Extract the (x, y) coordinate from the center of the cell holding the provided text.  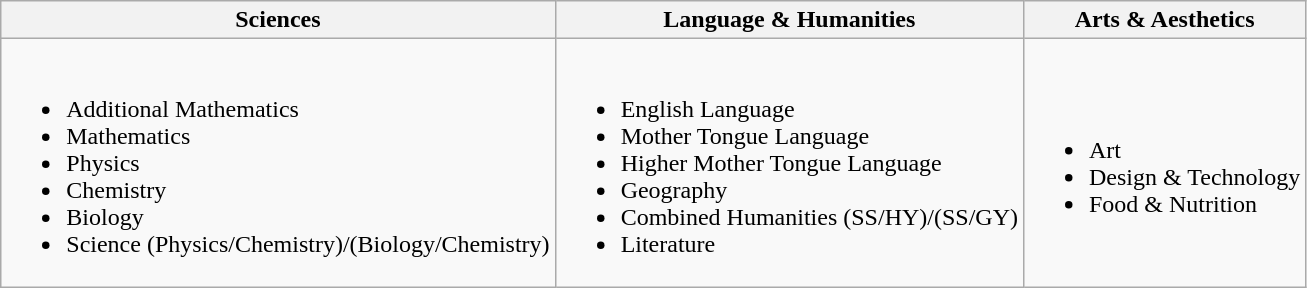
Sciences (278, 20)
Additional MathematicsMathematicsPhysicsChemistryBiologyScience (Physics/Chemistry)/(Biology/Chemistry) (278, 163)
English LanguageMother Tongue LanguageHigher Mother Tongue LanguageGeographyCombined Humanities (SS/HY)/(SS/GY)Literature (789, 163)
ArtDesign & TechnologyFood & Nutrition (1164, 163)
Arts & Aesthetics (1164, 20)
Language & Humanities (789, 20)
